Pinpoint the cell where the given text exists, returning its (X, Y) midpoint coordinate. 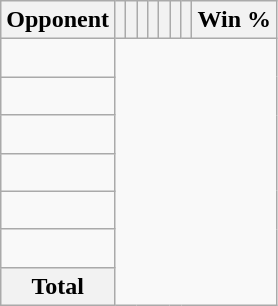
Win % (234, 20)
Opponent (58, 20)
Total (58, 286)
